Provide the (X, Y) coordinate of the cell's center where the given text is located.  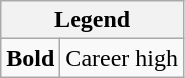
Career high (122, 58)
Legend (92, 20)
Bold (30, 58)
